Return the (X, Y) coordinate for the center point of the cell that contains the specified text.  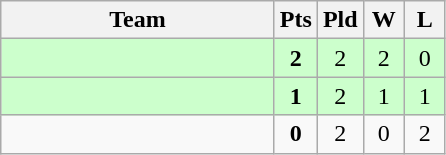
Pts (296, 20)
Pld (340, 20)
W (384, 20)
L (424, 20)
Team (138, 20)
